Scan for the cell matching the given text and deliver its (X, Y) coordinate at center. 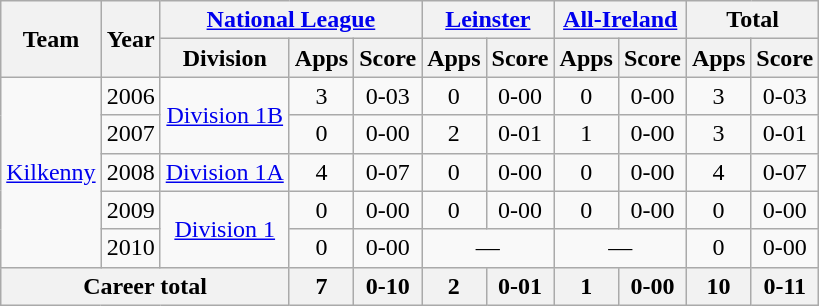
Kilkenny (51, 172)
Career total (146, 286)
Leinster (488, 20)
0-11 (785, 286)
Division 1A (224, 172)
National League (290, 20)
Total (752, 20)
2009 (130, 210)
10 (718, 286)
Year (130, 39)
2007 (130, 134)
Division 1 (224, 229)
Division (224, 58)
7 (321, 286)
2010 (130, 248)
Division 1B (224, 115)
2006 (130, 96)
Team (51, 39)
2008 (130, 172)
0-10 (388, 286)
All-Ireland (620, 20)
